Provide the [X, Y] coordinate of the cell's center where the given text is located.  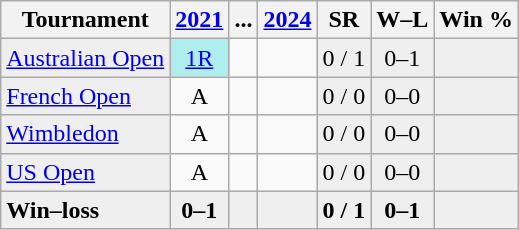
US Open [86, 172]
French Open [86, 96]
... [244, 20]
2021 [200, 20]
W–L [402, 20]
Win % [476, 20]
Win–loss [86, 210]
SR [344, 20]
Tournament [86, 20]
Wimbledon [86, 134]
1R [200, 58]
2024 [288, 20]
Australian Open [86, 58]
